Locate the cell with the specified text and output its [X, Y] center coordinate. 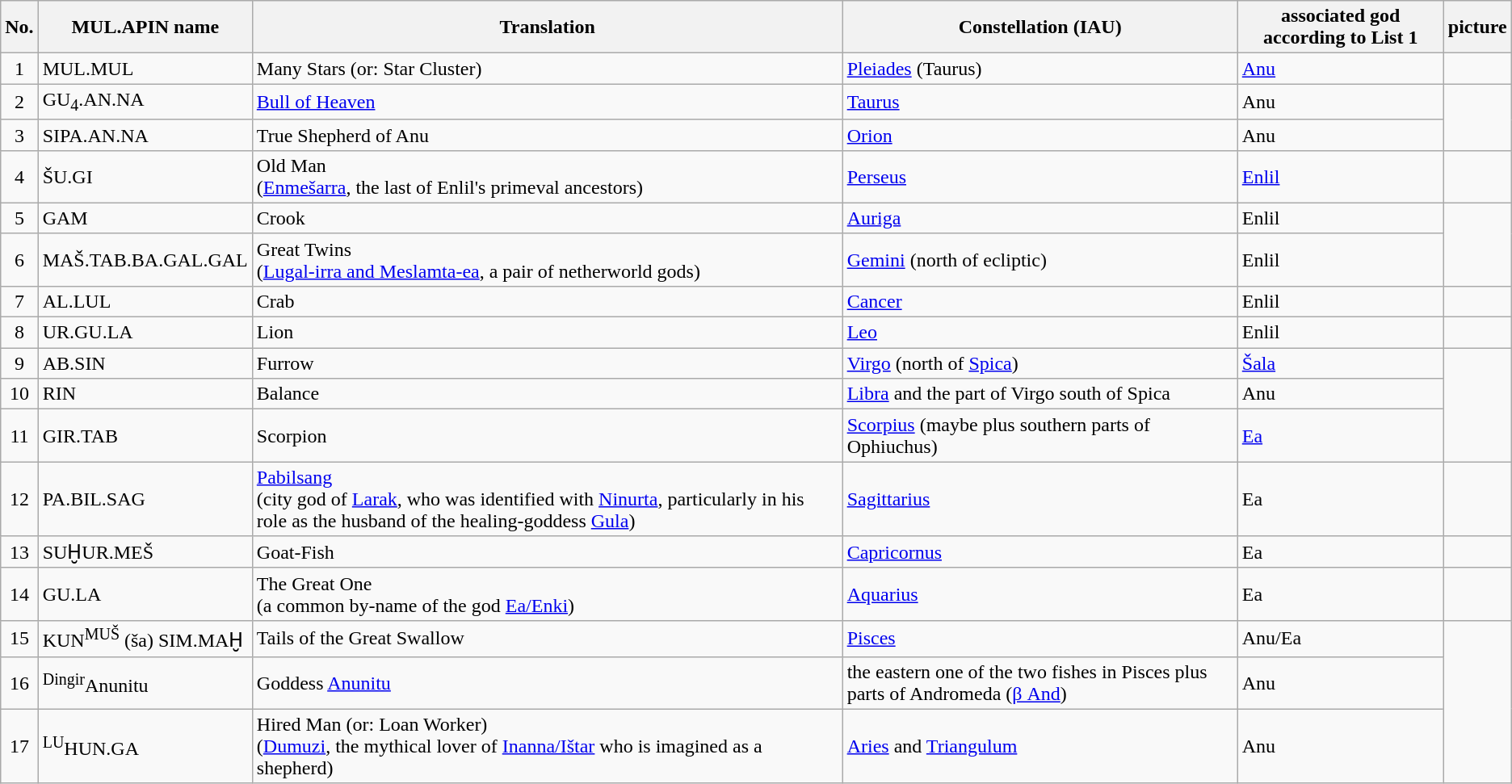
Šala [1341, 363]
KUNMUŠ (ša) SIM.MAḪ [145, 638]
Constellation (IAU) [1040, 27]
RIN [145, 394]
Sagittarius [1040, 499]
True Shepherd of Anu [548, 135]
Old Man(Enmešarra, the last of Enlil's primeval ancestors) [548, 176]
17 [19, 746]
Many Stars (or: Star Cluster) [548, 69]
Capricornus [1040, 552]
the eastern one of the two fishes in Pisces plus parts of Andromeda (β And) [1040, 683]
LUHUN.GA [145, 746]
Cancer [1040, 301]
GAM [145, 218]
PA.BIL.SAG [145, 499]
GU4.AN.NA [145, 102]
Crab [548, 301]
Pabilsang(city god of Larak, who was identified with Ninurta, particularly in his role as the husband of the healing-goddess Gula) [548, 499]
associated god according to List 1 [1341, 27]
UR.GU.LA [145, 333]
13 [19, 552]
ŠU.GI [145, 176]
4 [19, 176]
SUḪUR.MEŠ [145, 552]
Goddess Anunitu [548, 683]
Aries and Triangulum [1040, 746]
Lion [548, 333]
Great Twins(Lugal-irra and Meslamta-ea, a pair of netherworld gods) [548, 260]
Crook [548, 218]
Tails of the Great Swallow [548, 638]
Auriga [1040, 218]
Gemini (north of ecliptic) [1040, 260]
AL.LUL [145, 301]
Balance [548, 394]
MUL.MUL [145, 69]
Virgo (north of Spica) [1040, 363]
Libra and the part of Virgo south of Spica [1040, 394]
10 [19, 394]
GU.LA [145, 594]
AB.SIN [145, 363]
No. [19, 27]
16 [19, 683]
The Great One(a common by-name of the god Ea/Enki) [548, 594]
Furrow [548, 363]
Translation [548, 27]
3 [19, 135]
Pleiades (Taurus) [1040, 69]
Anu/Ea [1341, 638]
Bull of Heaven [548, 102]
Perseus [1040, 176]
Aquarius [1040, 594]
DingirAnunitu [145, 683]
1 [19, 69]
Taurus [1040, 102]
Leo [1040, 333]
15 [19, 638]
5 [19, 218]
Goat-Fish [548, 552]
6 [19, 260]
GIR.TAB [145, 436]
Scorpion [548, 436]
MUL.APIN name [145, 27]
MAŠ.TAB.BA.GAL.GAL [145, 260]
9 [19, 363]
12 [19, 499]
Hired Man (or: Loan Worker)(Dumuzi, the mythical lover of Inanna/Ištar who is imagined as a shepherd) [548, 746]
7 [19, 301]
Orion [1040, 135]
8 [19, 333]
Pisces [1040, 638]
SIPA.AN.NA [145, 135]
2 [19, 102]
Scorpius (maybe plus southern parts of Ophiuchus) [1040, 436]
11 [19, 436]
14 [19, 594]
picture [1477, 27]
